Return [X, Y] of the center of cell containing provided text 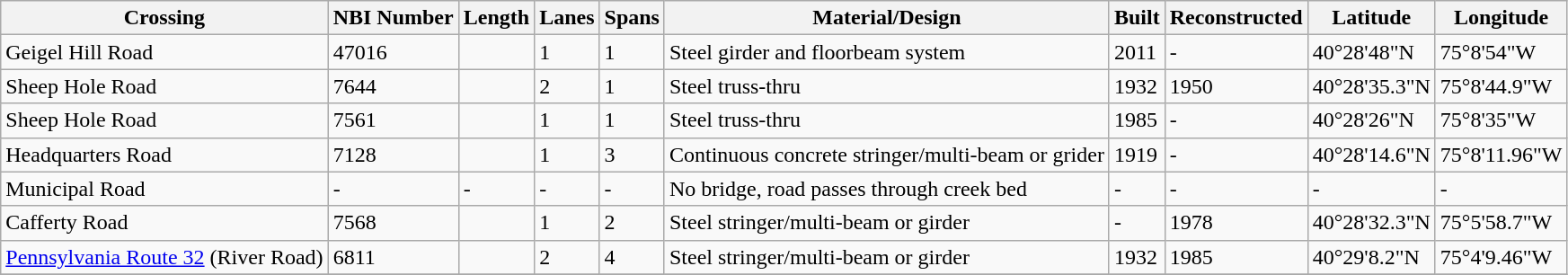
4 [632, 257]
Headquarters Road [164, 155]
NBI Number [394, 18]
Continuous concrete stringer/multi-beam or grider [886, 155]
Steel girder and floorbeam system [886, 52]
Latitude [1371, 18]
No bridge, road passes through creek bed [886, 189]
Crossing [164, 18]
1950 [1236, 86]
7561 [394, 120]
1919 [1137, 155]
40°29'8.2"N [1371, 257]
Material/Design [886, 18]
75°8'11.96"W [1501, 155]
7644 [394, 86]
47016 [394, 52]
Reconstructed [1236, 18]
3 [632, 155]
75°8'54"W [1501, 52]
Pennsylvania Route 32 (River Road) [164, 257]
Spans [632, 18]
40°28'14.6"N [1371, 155]
Built [1137, 18]
Lanes [567, 18]
6811 [394, 257]
7568 [394, 223]
75°8'35"W [1501, 120]
75°8'44.9"W [1501, 86]
Municipal Road [164, 189]
75°5'58.7"W [1501, 223]
2011 [1137, 52]
Geigel Hill Road [164, 52]
Longitude [1501, 18]
7128 [394, 155]
40°28'48"N [1371, 52]
40°28'26"N [1371, 120]
Cafferty Road [164, 223]
1978 [1236, 223]
40°28'32.3"N [1371, 223]
40°28'35.3"N [1371, 86]
Length [496, 18]
75°4'9.46"W [1501, 257]
